Pinpoint the cell where the given text exists, returning its (x, y) midpoint coordinate. 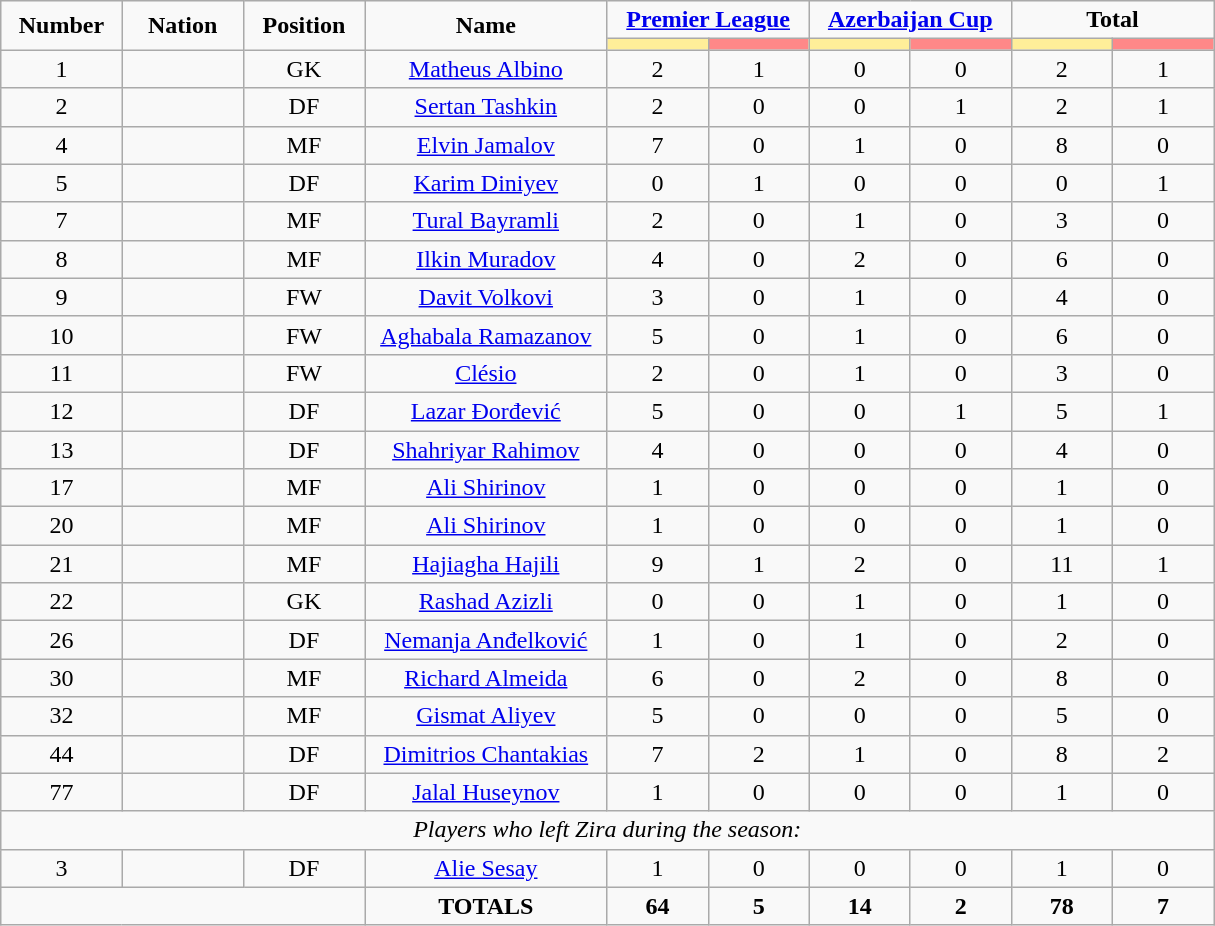
Matheus Albino (486, 69)
Ilkin Muradov (486, 259)
20 (62, 526)
Alie Sesay (486, 868)
78 (1062, 906)
Nemanja Anđelković (486, 640)
Gismat Aliyev (486, 716)
Azerbaijan Cup (910, 20)
TOTALS (486, 906)
22 (62, 602)
Rashad Azizli (486, 602)
Sertan Tashkin (486, 107)
Name (486, 26)
32 (62, 716)
Jalal Huseynov (486, 792)
Dimitrios Chantakias (486, 754)
13 (62, 449)
44 (62, 754)
Clésio (486, 373)
Nation (182, 26)
Elvin Jamalov (486, 145)
Players who left Zira during the season: (608, 830)
Karim Diniyev (486, 183)
Position (304, 26)
Hajiagha Hajili (486, 564)
17 (62, 488)
10 (62, 335)
64 (658, 906)
Number (62, 26)
12 (62, 411)
Lazar Đorđević (486, 411)
Davit Volkovi (486, 297)
21 (62, 564)
30 (62, 678)
Premier League (708, 20)
Shahriyar Rahimov (486, 449)
Richard Almeida (486, 678)
Aghabala Ramazanov (486, 335)
Total (1112, 20)
14 (860, 906)
26 (62, 640)
77 (62, 792)
Tural Bayramli (486, 221)
